Determine the [x, y] coordinate at the center of the cell enclosing the given text.  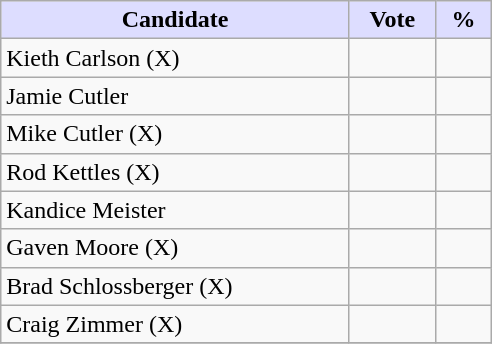
Vote [392, 20]
Kandice Meister [176, 210]
% [463, 20]
Brad Schlossberger (X) [176, 286]
Rod Kettles (X) [176, 172]
Kieth Carlson (X) [176, 58]
Candidate [176, 20]
Gaven Moore (X) [176, 248]
Mike Cutler (X) [176, 134]
Craig Zimmer (X) [176, 324]
Jamie Cutler [176, 96]
